Find where the given text appears and provide that cell's center as [x, y] coordinate. 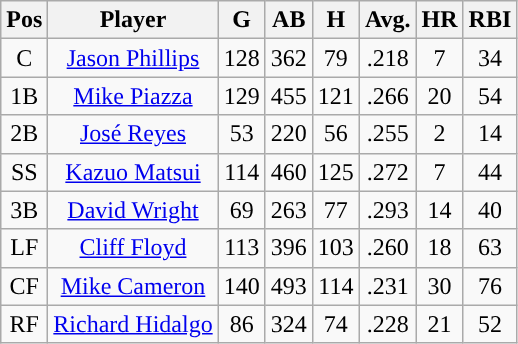
Mike Piazza [133, 96]
.260 [388, 248]
113 [242, 248]
1B [24, 96]
David Wright [133, 210]
HR [440, 20]
.231 [388, 286]
C [24, 58]
129 [242, 96]
18 [440, 248]
Mike Cameron [133, 286]
56 [336, 134]
RBI [490, 20]
20 [440, 96]
40 [490, 210]
.255 [388, 134]
.266 [388, 96]
140 [242, 286]
30 [440, 286]
CF [24, 286]
.218 [388, 58]
H [336, 20]
455 [288, 96]
Richard Hidalgo [133, 324]
52 [490, 324]
53 [242, 134]
G [242, 20]
2 [440, 134]
493 [288, 286]
128 [242, 58]
José Reyes [133, 134]
44 [490, 172]
.272 [388, 172]
324 [288, 324]
79 [336, 58]
Avg. [388, 20]
3B [24, 210]
362 [288, 58]
34 [490, 58]
SS [24, 172]
54 [490, 96]
2B [24, 134]
74 [336, 324]
AB [288, 20]
.293 [388, 210]
Player [133, 20]
76 [490, 286]
Cliff Floyd [133, 248]
125 [336, 172]
Kazuo Matsui [133, 172]
63 [490, 248]
21 [440, 324]
77 [336, 210]
Pos [24, 20]
220 [288, 134]
263 [288, 210]
Jason Phillips [133, 58]
LF [24, 248]
103 [336, 248]
.228 [388, 324]
121 [336, 96]
69 [242, 210]
86 [242, 324]
460 [288, 172]
RF [24, 324]
396 [288, 248]
